Locate the cell with the specified text and output its (x, y) center coordinate. 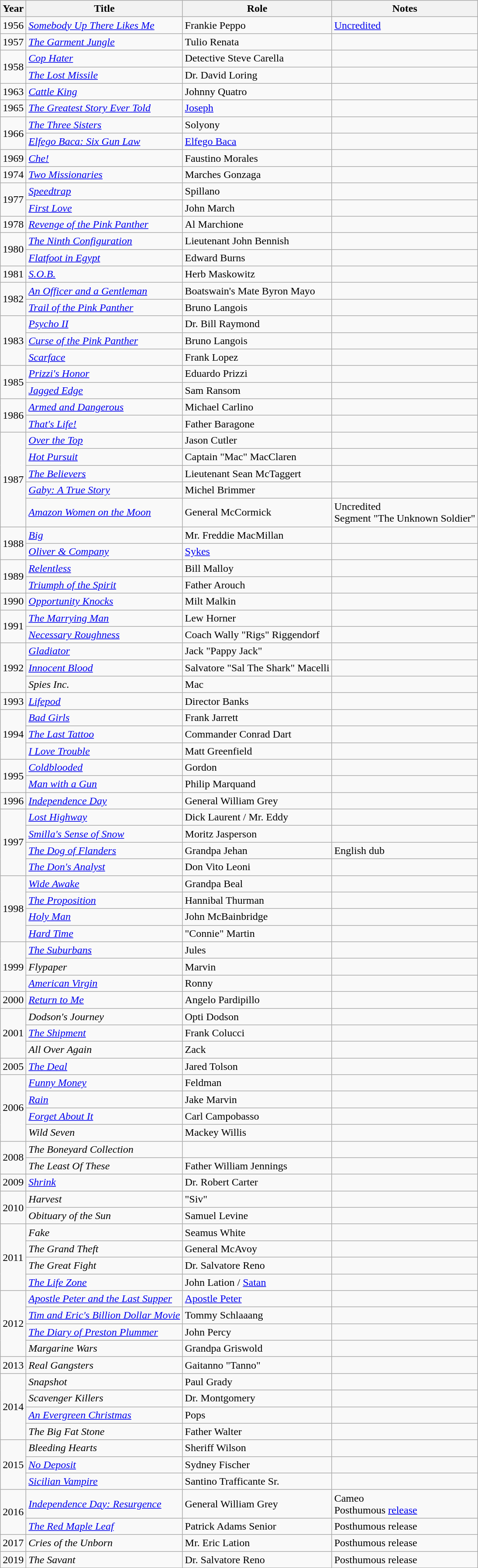
Dr. Robert Carter (257, 1182)
Two Missionaries (104, 174)
Philip Marquand (257, 784)
Oliver & Company (104, 552)
The Grand Theft (104, 1249)
2008 (13, 1158)
The Least Of These (104, 1166)
Sam Ransom (257, 390)
General McAvoy (257, 1249)
Frank Lopez (257, 357)
Innocent Blood (104, 668)
All Over Again (104, 1050)
2019 (13, 1559)
The Three Sisters (104, 125)
Matt Greenfield (257, 751)
Sheriff Wilson (257, 1448)
Triumph of the Spirit (104, 585)
Mac (257, 684)
2016 (13, 1512)
Father Walter (257, 1431)
The Boneyard Collection (104, 1149)
2011 (13, 1257)
2014 (13, 1407)
1982 (13, 299)
Speedtrap (104, 191)
1994 (13, 734)
The Marrying Man (104, 618)
Milt Malkin (257, 601)
Revenge of the Pink Panther (104, 225)
Spies Inc. (104, 684)
Role (257, 9)
Trail of the Pink Panther (104, 307)
CameoPosthumous release (405, 1504)
An Evergreen Christmas (104, 1415)
1997 (13, 842)
Jack "Pappy Jack" (257, 651)
Sicilian Vampire (104, 1481)
Elfego Baca: Six Gun Law (104, 141)
American Virgin (104, 983)
First Love (104, 208)
Man with a Gun (104, 784)
"Siv" (257, 1199)
English dub (405, 851)
Lieutenant John Bennish (257, 241)
Bleeding Hearts (104, 1448)
Sydney Fischer (257, 1465)
John McBainbridge (257, 917)
Shrink (104, 1182)
Psycho II (104, 324)
1985 (13, 382)
Carl Campobasso (257, 1116)
Angelo Pardipillo (257, 1000)
Notes (405, 9)
Cries of the Unborn (104, 1543)
Gaitanno "Tanno" (257, 1365)
Moritz Jasperson (257, 834)
Frank Colucci (257, 1033)
UncreditedSegment "The Unknown Soldier" (405, 513)
Solyony (257, 125)
Frankie Peppo (257, 25)
Spillano (257, 191)
Dr. David Loring (257, 75)
Zack (257, 1050)
The Proposition (104, 900)
Sykes (257, 552)
Necessary Roughness (104, 635)
Lost Highway (104, 817)
The Red Maple Leaf (104, 1526)
Marvin (257, 967)
Bill Malloy (257, 568)
Herb Maskowitz (257, 274)
Father William Jennings (257, 1166)
2001 (13, 1033)
John March (257, 208)
Father Baragone (257, 424)
Grandpa Griswold (257, 1349)
Father Arouch (257, 585)
1989 (13, 577)
1993 (13, 701)
Santino Trafficante Sr. (257, 1481)
1983 (13, 341)
1963 (13, 92)
Elfego Baca (257, 141)
1978 (13, 225)
Scarface (104, 357)
Fake (104, 1232)
Funny Money (104, 1083)
Apostle Peter and the Last Supper (104, 1299)
Flypaper (104, 967)
Mr. Eric Lation (257, 1543)
Edward Burns (257, 258)
Grandpa Jehan (257, 851)
2005 (13, 1066)
Frank Jarrett (257, 717)
Year (13, 9)
Mackey Willis (257, 1133)
Jason Cutler (257, 440)
John Lation / Satan (257, 1282)
Title (104, 9)
The Believers (104, 473)
Commander Conrad Dart (257, 734)
The Deal (104, 1066)
Michel Brimmer (257, 490)
Tim and Eric's Billion Dollar Movie (104, 1315)
Paul Grady (257, 1382)
The Dog of Flanders (104, 851)
Margarine Wars (104, 1349)
Dodson's Journey (104, 1017)
Real Gangsters (104, 1365)
Samuel Levine (257, 1216)
2013 (13, 1365)
The Last Tattoo (104, 734)
2009 (13, 1182)
Somebody Up There Likes Me (104, 25)
Prizzi's Honor (104, 374)
The Lost Missile (104, 75)
Jules (257, 950)
2017 (13, 1543)
Gladiator (104, 651)
Independence Day: Resurgence (104, 1504)
Amazon Women on the Moon (104, 513)
"Connie" Martin (257, 933)
The Shipment (104, 1033)
Captain "Mac" MacClaren (257, 457)
Coldblooded (104, 768)
Salvatore "Sal The Shark" Macelli (257, 668)
No Deposit (104, 1465)
Harvest (104, 1199)
Holy Man (104, 917)
1981 (13, 274)
2015 (13, 1465)
Return to Me (104, 1000)
Lew Horner (257, 618)
Dr. Montgomery (257, 1398)
1990 (13, 601)
Relentless (104, 568)
Dick Laurent / Mr. Eddy (257, 817)
Detective Steve Carella (257, 58)
1956 (13, 25)
Snapshot (104, 1382)
Smilla's Sense of Snow (104, 834)
Patrick Adams Senior (257, 1526)
1999 (13, 967)
1986 (13, 415)
S.O.B. (104, 274)
2000 (13, 1000)
Tulio Renata (257, 42)
1969 (13, 158)
1988 (13, 543)
Gordon (257, 768)
2010 (13, 1207)
1974 (13, 174)
Che! (104, 158)
Cop Hater (104, 58)
2012 (13, 1324)
Boatswain's Mate Byron Mayo (257, 291)
Wild Seven (104, 1133)
The Diary of Preston Plummer (104, 1332)
Rain (104, 1100)
Marches Gonzaga (257, 174)
Lifepod (104, 701)
The Garment Jungle (104, 42)
Big (104, 535)
Gaby: A True Story (104, 490)
1996 (13, 801)
1998 (13, 909)
Uncredited (405, 25)
An Officer and a Gentleman (104, 291)
Pops (257, 1415)
Tommy Schlaaang (257, 1315)
Seamus White (257, 1232)
Joseph (257, 108)
Hard Time (104, 933)
2006 (13, 1108)
Lieutenant Sean McTaggert (257, 473)
1966 (13, 133)
Feldman (257, 1083)
Coach Wally "Rigs" Riggendorf (257, 635)
The Life Zone (104, 1282)
Apostle Peter (257, 1299)
The Greatest Story Ever Told (104, 108)
Michael Carlino (257, 407)
Don Vito Leoni (257, 867)
The Big Fat Stone (104, 1431)
Curse of the Pink Panther (104, 341)
1995 (13, 776)
The Great Fight (104, 1265)
Ronny (257, 983)
Al Marchione (257, 225)
Opportunity Knocks (104, 601)
1992 (13, 668)
Grandpa Beal (257, 884)
1958 (13, 67)
Wide Awake (104, 884)
John Percy (257, 1332)
Obituary of the Sun (104, 1216)
The Suburbans (104, 950)
Hot Pursuit (104, 457)
1977 (13, 199)
1957 (13, 42)
Forget About It (104, 1116)
The Ninth Configuration (104, 241)
Dr. Bill Raymond (257, 324)
Jagged Edge (104, 390)
General McCormick (257, 513)
Jake Marvin (257, 1100)
1991 (13, 626)
That's Life! (104, 424)
Eduardo Prizzi (257, 374)
Jared Tolson (257, 1066)
Flatfoot in Egypt (104, 258)
Johnny Quatro (257, 92)
The Don's Analyst (104, 867)
1965 (13, 108)
Cattle King (104, 92)
Bad Girls (104, 717)
Over the Top (104, 440)
The Savant (104, 1559)
Independence Day (104, 801)
Armed and Dangerous (104, 407)
Director Banks (257, 701)
Mr. Freddie MacMillan (257, 535)
Hannibal Thurman (257, 900)
1980 (13, 249)
Faustino Morales (257, 158)
I Love Trouble (104, 751)
Opti Dodson (257, 1017)
1987 (13, 479)
Scavenger Killers (104, 1398)
